Locate the cell with the specified text and output its [X, Y] center coordinate. 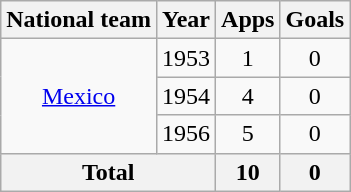
1 [248, 58]
4 [248, 96]
Mexico [79, 96]
Apps [248, 20]
Total [108, 172]
Year [186, 20]
Goals [315, 20]
10 [248, 172]
1954 [186, 96]
1956 [186, 134]
5 [248, 134]
National team [79, 20]
1953 [186, 58]
